Return [X, Y] of the center of cell containing provided text 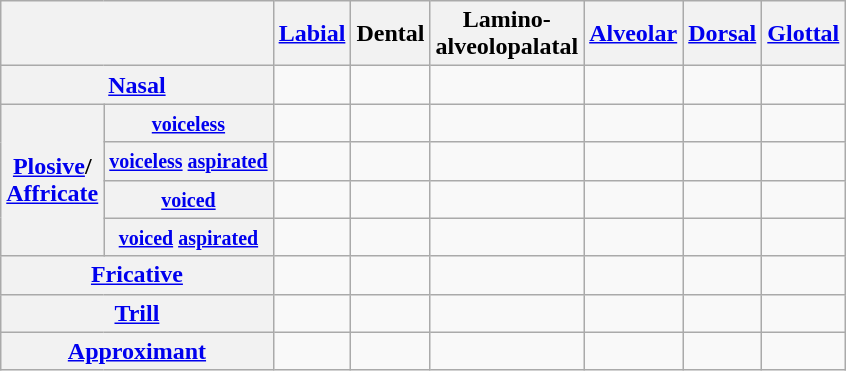
Alveolar [634, 34]
Nasal [137, 85]
Lamino-alveolopalatal [507, 34]
Dental [390, 34]
Trill [137, 313]
Glottal [804, 34]
Labial [312, 34]
Plosive/Affricate [52, 180]
Dorsal [722, 34]
Approximant [137, 351]
voiceless aspirated [188, 161]
voiceless [188, 123]
voiced [188, 199]
voiced aspirated [188, 237]
Fricative [137, 275]
